Output the (X, Y) coordinate of the center of the cell containing the given text.  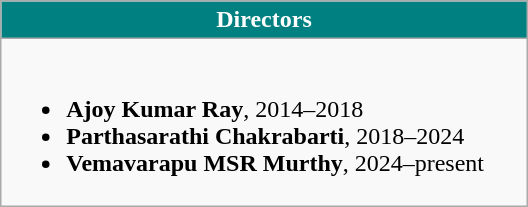
Ajoy Kumar Ray, 2014–2018Parthasarathi Chakrabarti, 2018–2024Vemavarapu MSR Murthy, 2024–present (264, 122)
Directors (264, 20)
